Pinpoint the cell where the given text exists, returning its [X, Y] midpoint coordinate. 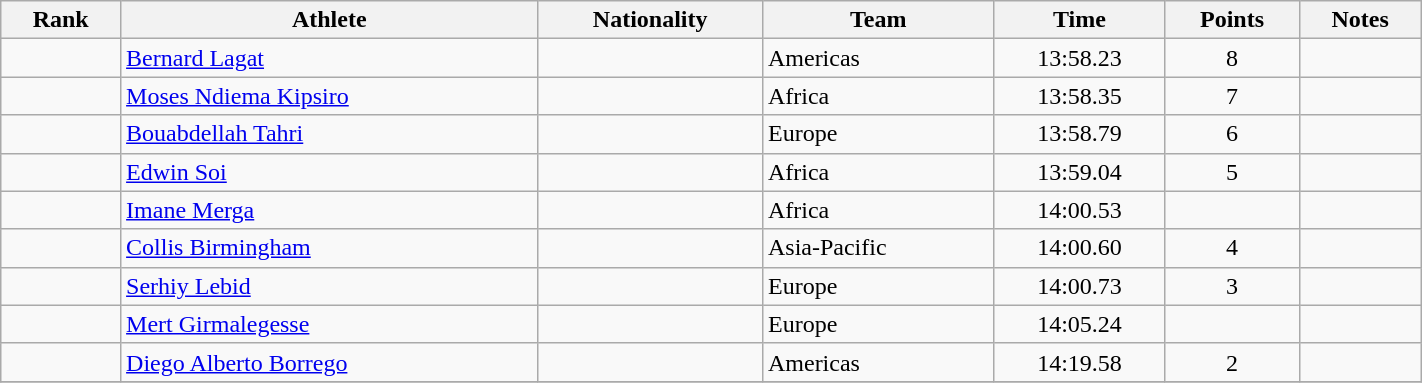
Imane Merga [330, 210]
8 [1232, 58]
Team [878, 20]
13:59.04 [1080, 172]
Notes [1360, 20]
7 [1232, 96]
14:00.73 [1080, 286]
4 [1232, 248]
14:19.58 [1080, 362]
13:58.23 [1080, 58]
13:58.35 [1080, 96]
13:58.79 [1080, 134]
Time [1080, 20]
6 [1232, 134]
Points [1232, 20]
Bouabdellah Tahri [330, 134]
Bernard Lagat [330, 58]
Edwin Soi [330, 172]
Asia-Pacific [878, 248]
2 [1232, 362]
Nationality [650, 20]
3 [1232, 286]
Mert Girmalegesse [330, 324]
14:05.24 [1080, 324]
Rank [61, 20]
14:00.60 [1080, 248]
Collis Birmingham [330, 248]
Moses Ndiema Kipsiro [330, 96]
14:00.53 [1080, 210]
Serhiy Lebid [330, 286]
5 [1232, 172]
Diego Alberto Borrego [330, 362]
Athlete [330, 20]
